Identify which cell holds the provided text, then report its [x, y] central coordinate. 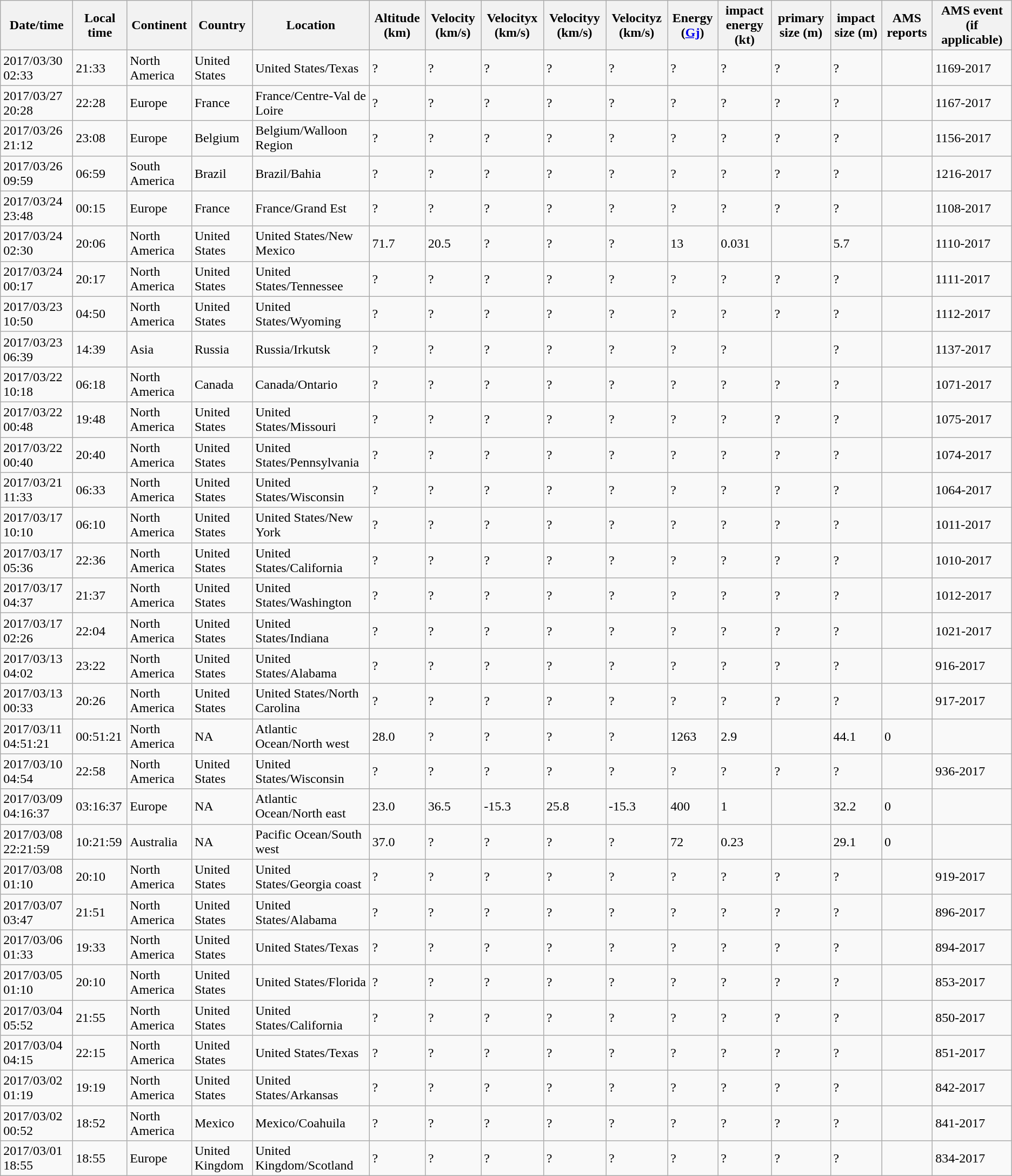
2017/03/23 06:39 [37, 349]
1167-2017 [972, 103]
2017/03/02 01:19 [37, 1088]
06:18 [100, 384]
29.1 [856, 841]
23.0 [397, 807]
21:51 [100, 912]
Australia [159, 841]
2017/03/22 10:18 [37, 384]
13 [693, 243]
20.5 [453, 243]
06:59 [100, 173]
2017/03/26 09:59 [37, 173]
1216-2017 [972, 173]
1074-2017 [972, 454]
22:28 [100, 103]
2017/03/04 05:52 [37, 1018]
00:15 [100, 209]
04:50 [100, 314]
2017/03/02 00:52 [37, 1124]
United Kingdom [222, 1158]
1 [745, 807]
853-2017 [972, 982]
1110-2017 [972, 243]
21:33 [100, 68]
1137-2017 [972, 349]
21:37 [100, 596]
Belgium/Walloon Region [311, 138]
10:21:59 [100, 841]
44.1 [856, 736]
1021-2017 [972, 630]
22:04 [100, 630]
2017/03/17 04:37 [37, 596]
United States/Georgia coast [311, 877]
Mexico/Coahuila [311, 1124]
2017/03/09 04:16:37 [37, 807]
2017/03/08 22:21:59 [37, 841]
72 [693, 841]
United States/New York [311, 526]
2017/03/07 03:47 [37, 912]
1012-2017 [972, 596]
Russia [222, 349]
1169-2017 [972, 68]
Atlantic Ocean/North west [311, 736]
impact size (m) [856, 25]
Velocityz (km/s) [637, 25]
20:26 [100, 701]
0.23 [745, 841]
2017/03/06 01:33 [37, 947]
primary size (m) [801, 25]
Belgium [222, 138]
32.2 [856, 807]
2017/03/27 20:28 [37, 103]
2017/03/04 04:15 [37, 1053]
2017/03/01 18:55 [37, 1158]
Atlantic Ocean/North east [311, 807]
United States/Wyoming [311, 314]
21:55 [100, 1018]
22:36 [100, 560]
00:51:21 [100, 736]
United States/Missouri [311, 420]
1111-2017 [972, 279]
2017/03/17 05:36 [37, 560]
18:52 [100, 1124]
Altitude (km) [397, 25]
Energy (Gj) [693, 25]
19:33 [100, 947]
Canada/Ontario [311, 384]
37.0 [397, 841]
United States/Pennsylvania [311, 454]
AMS event (if applicable) [972, 25]
1064-2017 [972, 490]
06:33 [100, 490]
22:58 [100, 771]
2017/03/23 10:50 [37, 314]
United States/North Carolina [311, 701]
Asia [159, 349]
22:15 [100, 1053]
Brazil [222, 173]
03:16:37 [100, 807]
South America [159, 173]
2017/03/05 01:10 [37, 982]
United States/Florida [311, 982]
2017/03/17 02:26 [37, 630]
06:10 [100, 526]
Russia/Irkutsk [311, 349]
1263 [693, 736]
0.031 [745, 243]
Velocityx (km/s) [512, 25]
2017/03/10 04:54 [37, 771]
Country [222, 25]
Velocityy (km/s) [574, 25]
2017/03/22 00:40 [37, 454]
2017/03/24 23:48 [37, 209]
841-2017 [972, 1124]
Location [311, 25]
United States/New Mexico [311, 243]
20:40 [100, 454]
25.8 [574, 807]
2017/03/30 02:33 [37, 68]
916-2017 [972, 666]
1156-2017 [972, 138]
14:39 [100, 349]
71.7 [397, 243]
1071-2017 [972, 384]
1010-2017 [972, 560]
France/Grand Est [311, 209]
23:08 [100, 138]
Brazil/Bahia [311, 173]
20:06 [100, 243]
894-2017 [972, 947]
18:55 [100, 1158]
France/Centre-Val de Loire [311, 103]
Local time [100, 25]
896-2017 [972, 912]
2017/03/21 11:33 [37, 490]
5.7 [856, 243]
2017/03/17 10:10 [37, 526]
United Kingdom/Scotland [311, 1158]
850-2017 [972, 1018]
2017/03/22 00:48 [37, 420]
Date/time [37, 25]
834-2017 [972, 1158]
23:22 [100, 666]
Velocity (km/s) [453, 25]
28.0 [397, 736]
936-2017 [972, 771]
United States/Indiana [311, 630]
United States/Arkansas [311, 1088]
2017/03/26 21:12 [37, 138]
19:19 [100, 1088]
19:48 [100, 420]
Canada [222, 384]
400 [693, 807]
AMS reports [907, 25]
2.9 [745, 736]
36.5 [453, 807]
20:17 [100, 279]
Mexico [222, 1124]
2017/03/24 02:30 [37, 243]
1011-2017 [972, 526]
Pacific Ocean/South west [311, 841]
2017/03/13 00:33 [37, 701]
2017/03/11 04:51:21 [37, 736]
Continent [159, 25]
2017/03/13 04:02 [37, 666]
impact energy (kt) [745, 25]
851-2017 [972, 1053]
United States/Tennessee [311, 279]
1112-2017 [972, 314]
1075-2017 [972, 420]
919-2017 [972, 877]
917-2017 [972, 701]
United States/Washington [311, 596]
842-2017 [972, 1088]
2017/03/24 00:17 [37, 279]
2017/03/08 01:10 [37, 877]
1108-2017 [972, 209]
